Capture the cell that displays the provided text and extract its (x, y) central coordinate. 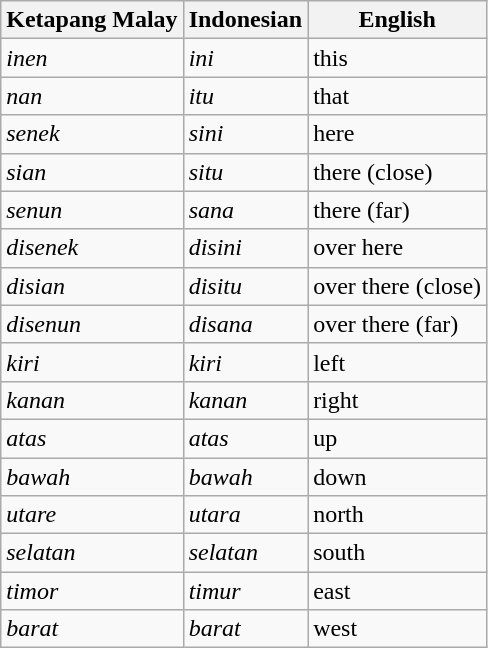
ini (245, 58)
disana (245, 324)
there (far) (398, 210)
disenun (92, 324)
west (398, 629)
disitu (245, 286)
timor (92, 591)
up (398, 438)
utara (245, 515)
there (close) (398, 172)
sana (245, 210)
over there (close) (398, 286)
itu (245, 96)
sian (92, 172)
left (398, 362)
Ketapang Malay (92, 20)
disini (245, 248)
timur (245, 591)
senek (92, 134)
south (398, 553)
Indonesian (245, 20)
senun (92, 210)
right (398, 400)
inen (92, 58)
north (398, 515)
here (398, 134)
disian (92, 286)
nan (92, 96)
this (398, 58)
over there (far) (398, 324)
sini (245, 134)
utare (92, 515)
English (398, 20)
down (398, 477)
that (398, 96)
situ (245, 172)
disenek (92, 248)
over here (398, 248)
east (398, 591)
